Return (x, y) of the center of cell containing provided text 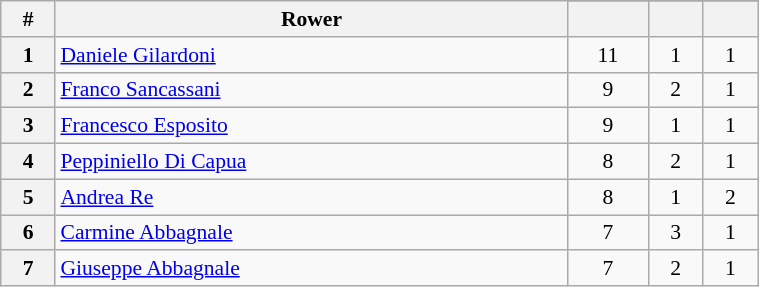
Andrea Re (311, 197)
11 (608, 55)
4 (28, 162)
# (28, 19)
Carmine Abbagnale (311, 233)
6 (28, 233)
Franco Sancassani (311, 90)
Giuseppe Abbagnale (311, 269)
Francesco Esposito (311, 126)
Daniele Gilardoni (311, 55)
5 (28, 197)
Peppiniello Di Capua (311, 162)
Rower (311, 19)
